Detect which cell encompasses the target text, then output its [X, Y] center coordinate. 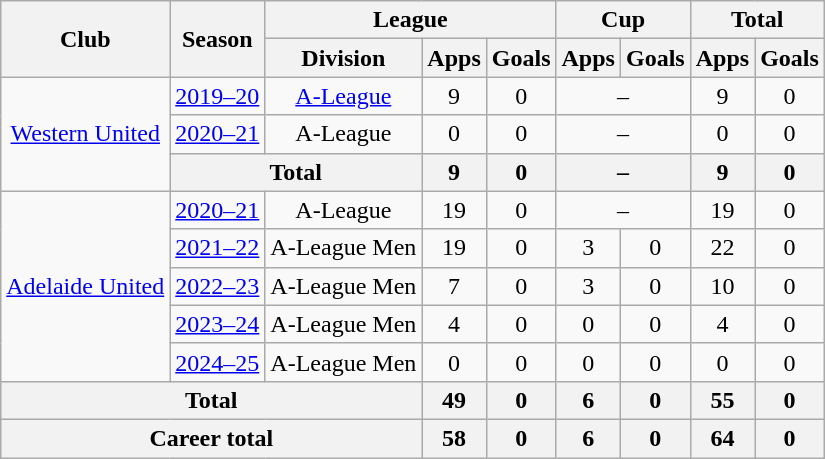
2021–22 [218, 248]
2022–23 [218, 286]
Season [218, 39]
Adelaide United [86, 286]
Club [86, 39]
64 [722, 438]
Cup [623, 20]
55 [722, 400]
Career total [212, 438]
2023–24 [218, 324]
22 [722, 248]
10 [722, 286]
49 [454, 400]
2019–20 [218, 96]
2024–25 [218, 362]
Western United [86, 134]
Division [344, 58]
7 [454, 286]
58 [454, 438]
League [410, 20]
